Output the (x, y) coordinate of the center of the cell containing the given text.  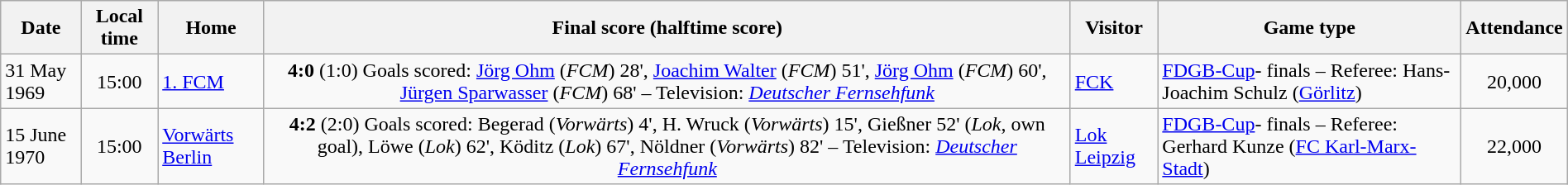
22,000 (1514, 146)
Date (41, 28)
FDGB-Cup- finals – Referee: Gerhard Kunze (FC Karl-Marx-Stadt) (1310, 146)
FCK (1114, 81)
Home (212, 28)
Final score (halftime score) (667, 28)
FDGB-Cup- finals – Referee: Hans-Joachim Schulz (Görlitz) (1310, 81)
1. FCM (212, 81)
Vorwärts Berlin (212, 146)
20,000 (1514, 81)
Lok Leipzig (1114, 146)
Visitor (1114, 28)
Game type (1310, 28)
Attendance (1514, 28)
15 June 1970 (41, 146)
31 May 1969 (41, 81)
Local time (119, 28)
